Provide the [x, y] coordinate of the cell's center where the given text is located.  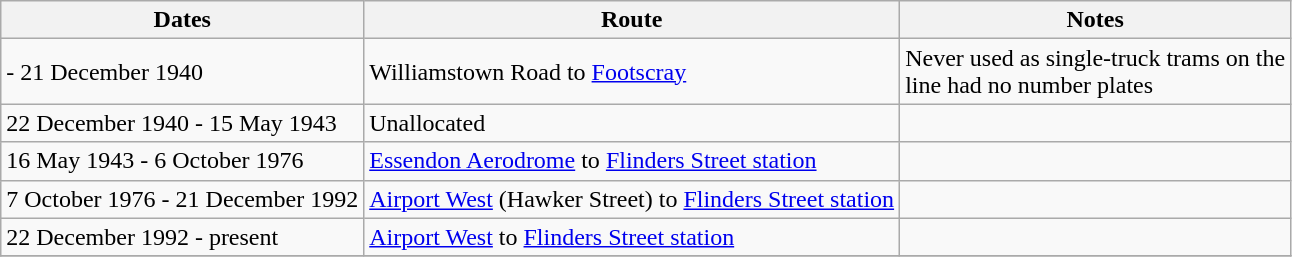
Airport West (Hawker Street) to Flinders Street station [632, 199]
Airport West to Flinders Street station [632, 237]
- 21 December 1940 [182, 72]
Never used as single-truck trams on the line had no number plates [1096, 72]
7 October 1976 - 21 December 1992 [182, 199]
22 December 1992 - present [182, 237]
22 December 1940 - 15 May 1943 [182, 123]
Unallocated [632, 123]
Essendon Aerodrome to Flinders Street station [632, 161]
16 May 1943 - 6 October 1976 [182, 161]
Notes [1096, 20]
Route [632, 20]
Williamstown Road to Footscray [632, 72]
Dates [182, 20]
